Pinpoint the cell where the given text exists, returning its [x, y] midpoint coordinate. 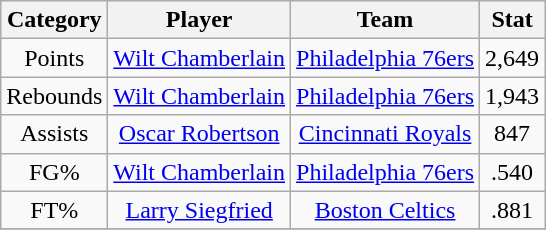
.881 [512, 210]
Cincinnati Royals [386, 134]
Rebounds [54, 96]
847 [512, 134]
FT% [54, 210]
.540 [512, 172]
Player [200, 20]
2,649 [512, 58]
1,943 [512, 96]
Category [54, 20]
FG% [54, 172]
Oscar Robertson [200, 134]
Boston Celtics [386, 210]
Assists [54, 134]
Stat [512, 20]
Larry Siegfried [200, 210]
Team [386, 20]
Points [54, 58]
